Detect which cell encompasses the target text, then output its (X, Y) center coordinate. 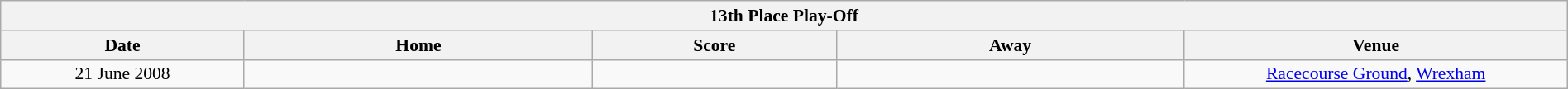
Date (122, 45)
13th Place Play-Off (784, 16)
Racecourse Ground, Wrexham (1376, 74)
Venue (1376, 45)
Score (715, 45)
21 June 2008 (122, 74)
Home (418, 45)
Away (1011, 45)
